Detect which cell encompasses the target text, then output its (x, y) center coordinate. 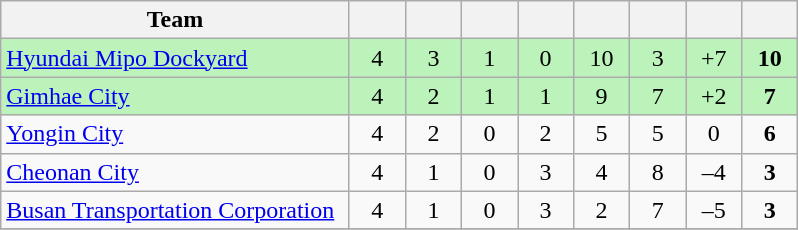
Team (176, 20)
–4 (714, 172)
8 (658, 172)
Yongin City (176, 134)
9 (602, 96)
Cheonan City (176, 172)
+2 (714, 96)
Busan Transportation Corporation (176, 210)
Gimhae City (176, 96)
6 (770, 134)
Hyundai Mipo Dockyard (176, 58)
+7 (714, 58)
–5 (714, 210)
